Return [x, y] of the center of cell containing provided text 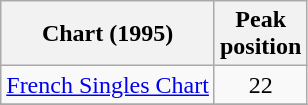
Peakposition [260, 34]
Chart (1995) [108, 34]
French Singles Chart [108, 85]
22 [260, 85]
